Locate the cell with the specified text and output its (x, y) center coordinate. 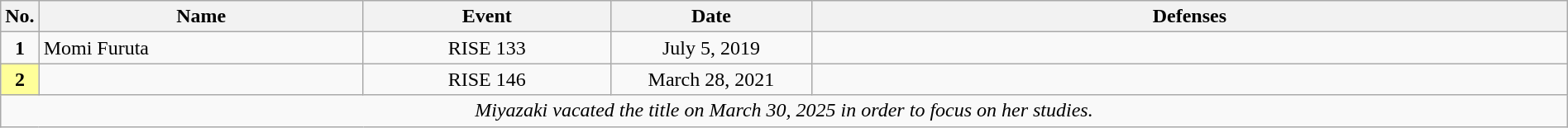
July 5, 2019 (711, 48)
Date (711, 17)
Event (486, 17)
March 28, 2021 (711, 79)
RISE 146 (486, 79)
RISE 133 (486, 48)
1 (20, 48)
Defenses (1190, 17)
Momi Furuta (201, 48)
Miyazaki vacated the title on March 30, 2025 in order to focus on her studies. (784, 111)
No. (20, 17)
Name (201, 17)
2 (20, 79)
